Search for the cell housing the specified text and yield its [x, y] center coordinate. 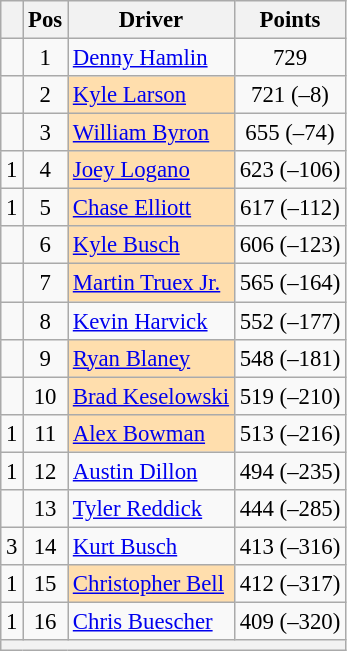
519 (–210) [290, 396]
Martin Truex Jr. [152, 283]
11 [46, 433]
Austin Dillon [152, 471]
Kurt Busch [152, 546]
617 (–112) [290, 208]
8 [46, 321]
565 (–164) [290, 283]
Brad Keselowski [152, 396]
606 (–123) [290, 245]
Joey Logano [152, 170]
409 (–320) [290, 621]
412 (–317) [290, 584]
494 (–235) [290, 471]
Chris Buescher [152, 621]
Tyler Reddick [152, 509]
William Byron [152, 133]
655 (–74) [290, 133]
Chase Elliott [152, 208]
Points [290, 20]
444 (–285) [290, 509]
413 (–316) [290, 546]
Driver [152, 20]
721 (–8) [290, 95]
513 (–216) [290, 433]
4 [46, 170]
7 [46, 283]
Kyle Busch [152, 245]
9 [46, 358]
16 [46, 621]
Alex Bowman [152, 433]
6 [46, 245]
12 [46, 471]
Kevin Harvick [152, 321]
Pos [46, 20]
10 [46, 396]
13 [46, 509]
Kyle Larson [152, 95]
729 [290, 58]
623 (–106) [290, 170]
15 [46, 584]
2 [46, 95]
548 (–181) [290, 358]
552 (–177) [290, 321]
Christopher Bell [152, 584]
Denny Hamlin [152, 58]
Ryan Blaney [152, 358]
14 [46, 546]
5 [46, 208]
